Provide the (X, Y) coordinate of the cell's center where the given text is located.  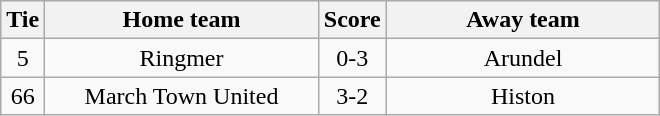
March Town United (182, 96)
Arundel (523, 58)
Ringmer (182, 58)
Away team (523, 20)
Score (352, 20)
Tie (23, 20)
66 (23, 96)
Histon (523, 96)
5 (23, 58)
Home team (182, 20)
3-2 (352, 96)
0-3 (352, 58)
